Return the [X, Y] coordinate for the center point of the cell that contains the specified text.  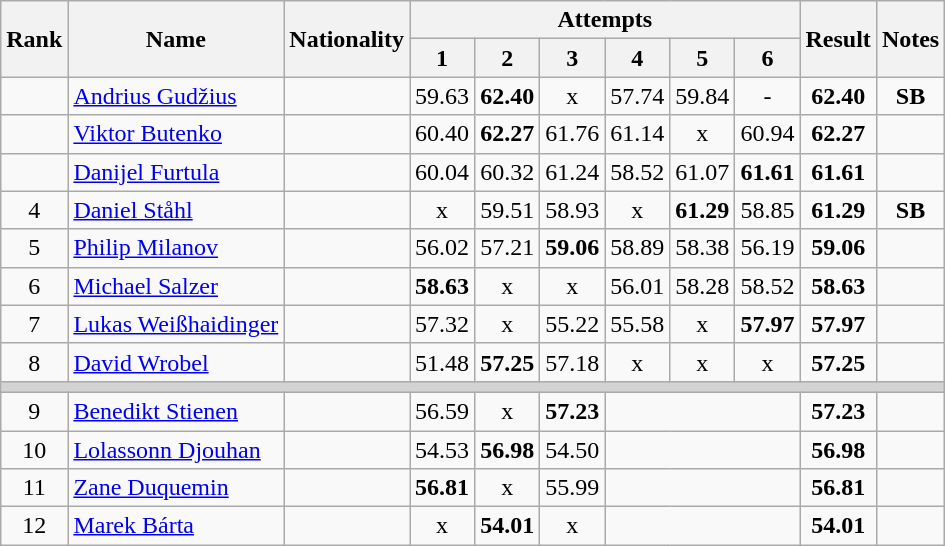
Lolassonn Djouhan [176, 449]
55.58 [638, 324]
Lukas Weißhaidinger [176, 324]
55.22 [572, 324]
60.04 [442, 172]
61.76 [572, 134]
11 [34, 488]
59.63 [442, 96]
54.53 [442, 449]
60.94 [768, 134]
56.19 [768, 248]
Viktor Butenko [176, 134]
- [768, 96]
59.51 [508, 210]
9 [34, 411]
Result [838, 39]
57.18 [572, 362]
10 [34, 449]
58.93 [572, 210]
Name [176, 39]
Michael Salzer [176, 286]
55.99 [572, 488]
59.84 [702, 96]
Zane Duquemin [176, 488]
2 [508, 58]
12 [34, 526]
56.02 [442, 248]
58.28 [702, 286]
61.24 [572, 172]
57.32 [442, 324]
Nationality [347, 39]
Marek Bárta [176, 526]
56.59 [442, 411]
51.48 [442, 362]
57.21 [508, 248]
3 [572, 58]
7 [34, 324]
61.07 [702, 172]
58.85 [768, 210]
56.01 [638, 286]
Daniel Ståhl [176, 210]
8 [34, 362]
60.32 [508, 172]
54.50 [572, 449]
Benedikt Stienen [176, 411]
57.74 [638, 96]
Andrius Gudžius [176, 96]
60.40 [442, 134]
Attempts [605, 20]
David Wrobel [176, 362]
Rank [34, 39]
Philip Milanov [176, 248]
1 [442, 58]
Notes [910, 39]
Danijel Furtula [176, 172]
58.89 [638, 248]
61.14 [638, 134]
58.38 [702, 248]
